Extract the [X, Y] coordinate from the center of the cell holding the provided text.  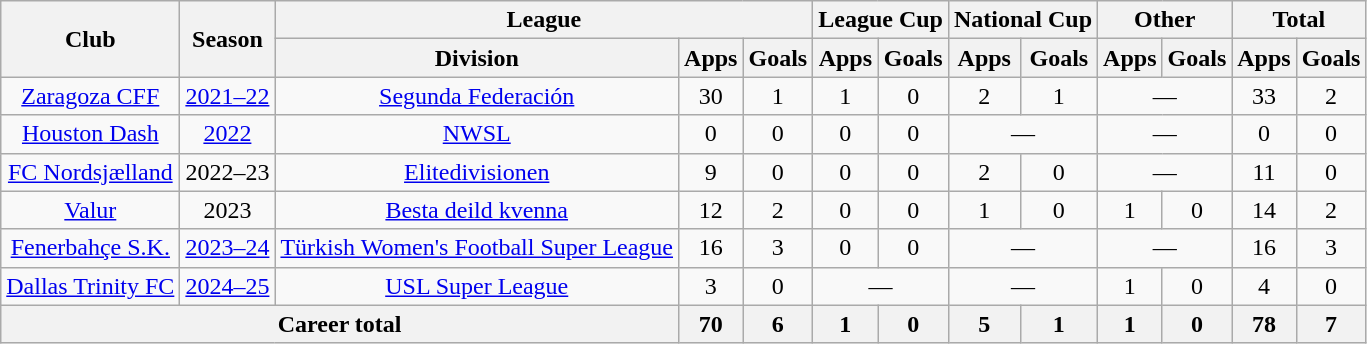
14 [1264, 210]
5 [984, 324]
NWSL [477, 134]
Club [90, 39]
Division [477, 58]
Türkish Women's Football Super League [477, 248]
USL Super League [477, 286]
2023 [228, 210]
Season [228, 39]
Zaragoza CFF [90, 96]
70 [711, 324]
2023–24 [228, 248]
Career total [340, 324]
Total [1299, 20]
2022–23 [228, 172]
Segunda Federación [477, 96]
FC Nordsjælland [90, 172]
33 [1264, 96]
4 [1264, 286]
Besta deild kvenna [477, 210]
6 [778, 324]
2024–25 [228, 286]
Fenerbahçe S.K. [90, 248]
Houston Dash [90, 134]
11 [1264, 172]
National Cup [1022, 20]
Dallas Trinity FC [90, 286]
7 [1331, 324]
78 [1264, 324]
12 [711, 210]
9 [711, 172]
League Cup [881, 20]
Other [1165, 20]
2021–22 [228, 96]
League [544, 20]
Valur [90, 210]
30 [711, 96]
2022 [228, 134]
Elitedivisionen [477, 172]
